For the text-containing cell, return its midpoint in (X, Y) coordinate format. 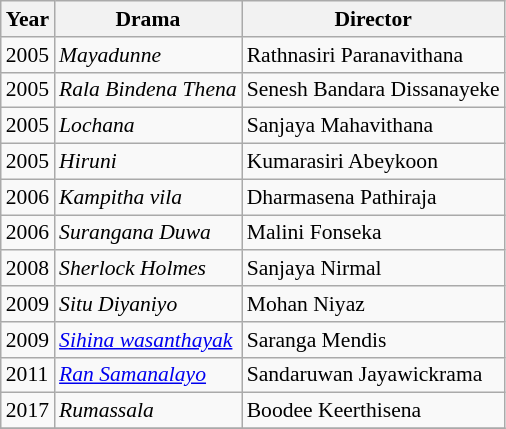
Year (28, 19)
Surangana Duwa (148, 233)
Senesh Bandara Dissanayeke (374, 90)
Rala Bindena Thena (148, 90)
Director (374, 19)
Hiruni (148, 162)
Malini Fonseka (374, 233)
Lochana (148, 126)
Situ Diyaniyo (148, 304)
Rathnasiri Paranavithana (374, 55)
2008 (28, 269)
Ran Samanalayo (148, 375)
Kampitha vila (148, 197)
Saranga Mendis (374, 340)
Sherlock Holmes (148, 269)
Mayadunne (148, 55)
Dharmasena Pathiraja (374, 197)
Sandaruwan Jayawickrama (374, 375)
Sanjaya Mahavithana (374, 126)
2011 (28, 375)
Kumarasiri Abeykoon (374, 162)
Rumassala (148, 411)
Mohan Niyaz (374, 304)
2017 (28, 411)
Sanjaya Nirmal (374, 269)
Boodee Keerthisena (374, 411)
Sihina wasanthayak (148, 340)
Drama (148, 19)
